Return the [X, Y] coordinate for the center point of the cell that contains the specified text.  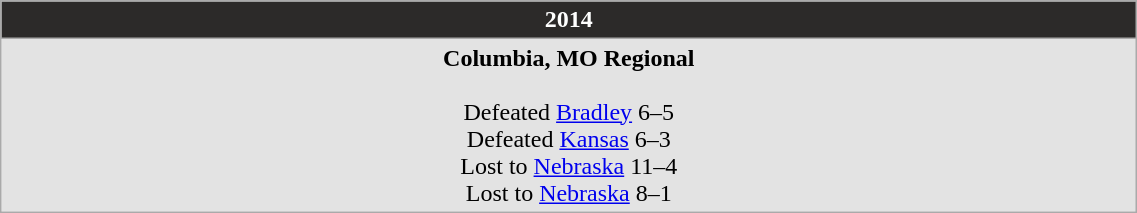
Columbia, MO RegionalDefeated Bradley 6–5 Defeated Kansas 6–3 Lost to Nebraska 11–4 Lost to Nebraska 8–1 [569, 126]
2014 [569, 20]
